Scan for the cell matching the given text and deliver its (X, Y) coordinate at center. 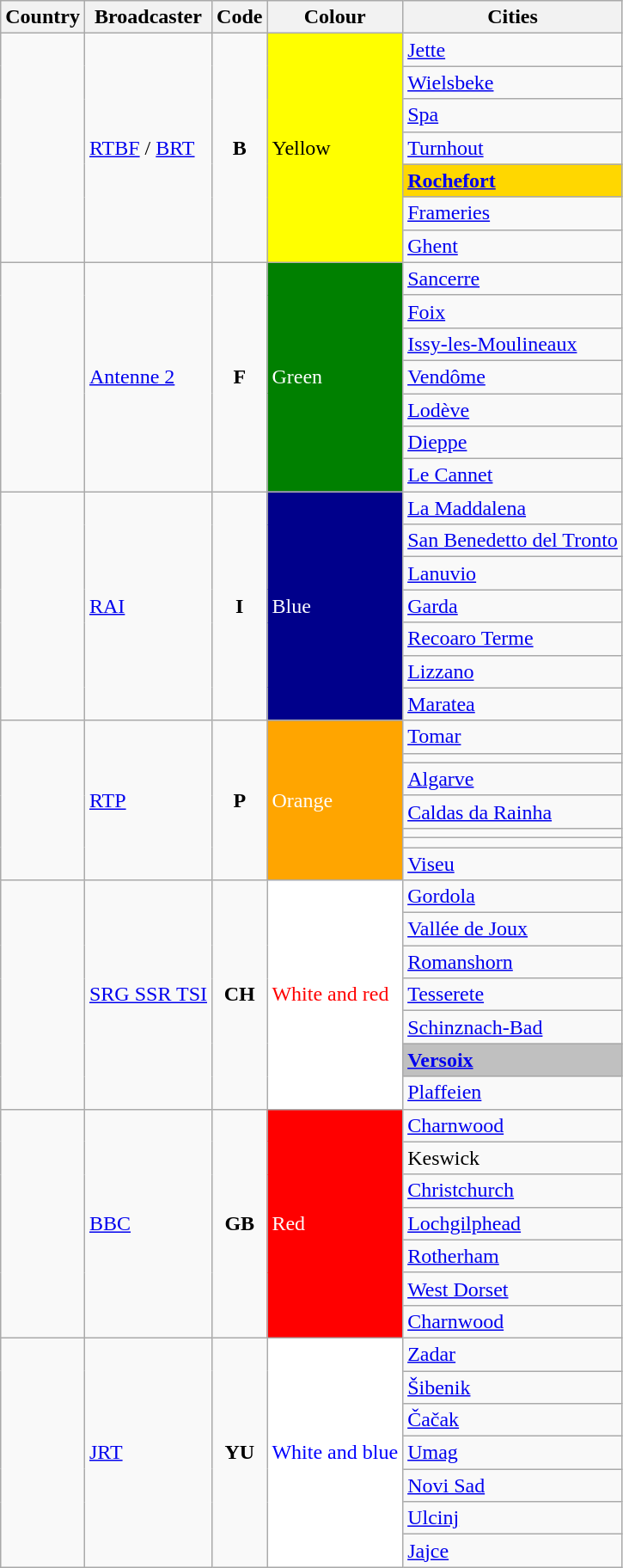
Zadar (513, 1354)
Yellow (335, 148)
Cities (513, 17)
Jajce (513, 1551)
Ulcinj (513, 1518)
Lanuvio (513, 573)
Čačak (513, 1420)
GB (240, 1223)
Orange (335, 799)
Le Cannet (513, 475)
Issy-les-Moulineaux (513, 344)
Blue (335, 606)
Versoix (513, 1060)
BBC (148, 1223)
YU (240, 1452)
Lodève (513, 410)
Tesserete (513, 995)
Keswick (513, 1158)
Country (43, 17)
JRT (148, 1452)
Umag (513, 1453)
RAI (148, 606)
I (240, 606)
West Dorset (513, 1289)
Vendôme (513, 377)
P (240, 799)
Schinznach-Bad (513, 1027)
Jette (513, 50)
Colour (335, 17)
Spa (513, 115)
Dieppe (513, 443)
RTBF / BRT (148, 148)
Maratea (513, 704)
Viseu (513, 864)
White and blue (335, 1452)
Frameries (513, 213)
Recoaro Terme (513, 639)
Christchurch (513, 1191)
Rochefort (513, 181)
Caldas da Rainha (513, 812)
Wielsbeke (513, 83)
Garda (513, 606)
Antenne 2 (148, 377)
Šibenik (513, 1387)
Vallée de Joux (513, 929)
Turnhout (513, 148)
Lochgilphead (513, 1223)
Romanshorn (513, 962)
Rotherham (513, 1256)
F (240, 377)
Novi Sad (513, 1485)
Code (240, 17)
Red (335, 1223)
Tomar (513, 737)
B (240, 148)
SRG SSR TSI (148, 995)
Lizzano (513, 671)
Foix (513, 311)
La Maddalena (513, 508)
CH (240, 995)
Broadcaster (148, 17)
Plaffeien (513, 1093)
RTP (148, 799)
Sancerre (513, 279)
Algarve (513, 779)
White and red (335, 995)
Green (335, 377)
Gordola (513, 897)
Ghent (513, 246)
San Benedetto del Tronto (513, 541)
